Detect which cell encompasses the target text, then output its (x, y) center coordinate. 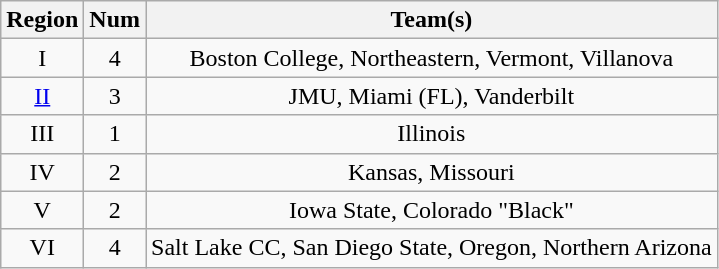
VI (42, 248)
IV (42, 172)
Team(s) (432, 20)
Iowa State, Colorado "Black" (432, 210)
Salt Lake CC, San Diego State, Oregon, Northern Arizona (432, 248)
Kansas, Missouri (432, 172)
3 (115, 96)
Num (115, 20)
II (42, 96)
III (42, 134)
V (42, 210)
1 (115, 134)
I (42, 58)
Region (42, 20)
Illinois (432, 134)
Boston College, Northeastern, Vermont, Villanova (432, 58)
JMU, Miami (FL), Vanderbilt (432, 96)
